Return (X, Y) of the center of cell containing provided text 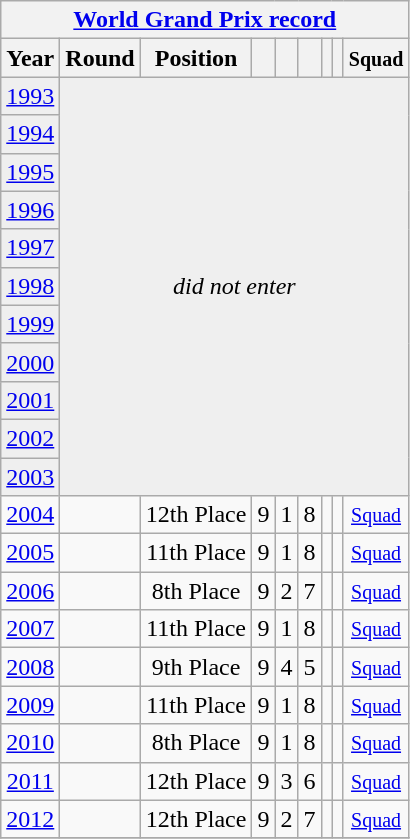
2007 (30, 629)
1997 (30, 248)
9th Place (196, 667)
1993 (30, 96)
2004 (30, 515)
Round (100, 58)
2008 (30, 667)
World Grand Prix record (205, 20)
2011 (30, 781)
2010 (30, 743)
did not enter (234, 286)
2002 (30, 438)
2012 (30, 819)
4 (286, 667)
3 (286, 781)
2005 (30, 553)
1998 (30, 286)
1996 (30, 210)
2009 (30, 705)
5 (310, 667)
1994 (30, 134)
6 (310, 781)
2006 (30, 591)
1995 (30, 172)
1999 (30, 324)
Year (30, 58)
2003 (30, 477)
Position (196, 58)
2000 (30, 362)
2001 (30, 400)
